Provide the (X, Y) coordinate of the cell's center where the given text is located.  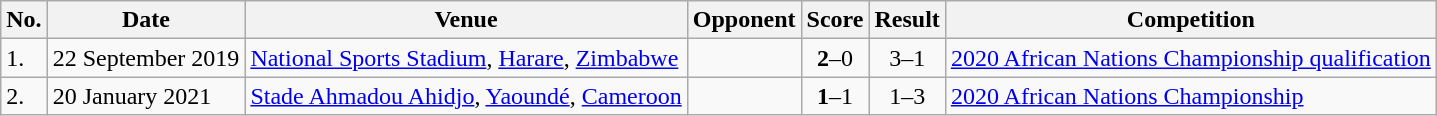
2. (24, 96)
2–0 (835, 58)
1. (24, 58)
1–1 (835, 96)
Venue (466, 20)
Competition (1190, 20)
1–3 (907, 96)
Stade Ahmadou Ahidjo, Yaoundé, Cameroon (466, 96)
Result (907, 20)
20 January 2021 (146, 96)
2020 African Nations Championship (1190, 96)
2020 African Nations Championship qualification (1190, 58)
22 September 2019 (146, 58)
Score (835, 20)
National Sports Stadium, Harare, Zimbabwe (466, 58)
3–1 (907, 58)
Date (146, 20)
Opponent (744, 20)
No. (24, 20)
